Return the [X, Y] coordinate for the center point of the cell that contains the specified text.  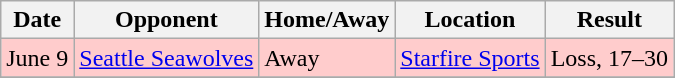
Date [38, 20]
Starfire Sports [470, 58]
Loss, 17–30 [609, 58]
Opponent [166, 20]
June 9 [38, 58]
Home/Away [327, 20]
Location [470, 20]
Away [327, 58]
Seattle Seawolves [166, 58]
Result [609, 20]
